Search for the cell housing the specified text and yield its [X, Y] center coordinate. 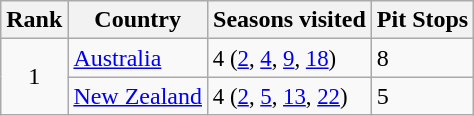
1 [34, 77]
Australia [138, 58]
Rank [34, 20]
Seasons visited [290, 20]
4 (2, 5, 13, 22) [290, 96]
Country [138, 20]
Pit Stops [422, 20]
5 [422, 96]
8 [422, 58]
4 (2, 4, 9, 18) [290, 58]
New Zealand [138, 96]
